Detect which cell encompasses the target text, then output its [x, y] center coordinate. 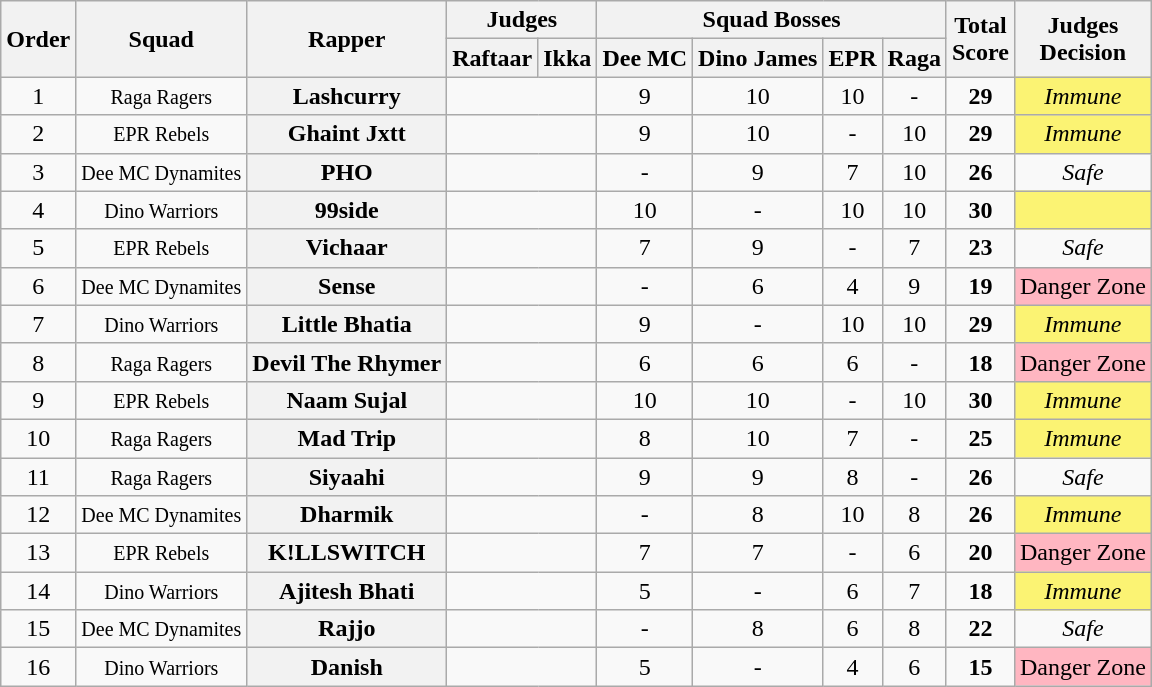
TotalScore [980, 39]
EPR [852, 58]
JudgesDecision [1082, 39]
19 [980, 286]
Danish [347, 667]
Rapper [347, 39]
Order [38, 39]
Dino James [758, 58]
K!LLSWITCH [347, 553]
16 [38, 667]
Judges [522, 20]
Raftaar [492, 58]
Squad [162, 39]
Squad Bosses [772, 20]
Devil The Rhymer [347, 362]
99side [347, 210]
Ikka [568, 58]
11 [38, 477]
Ajitesh Bhati [347, 591]
22 [980, 629]
Rajjo [347, 629]
Sense [347, 286]
Little Bhatia [347, 324]
Lashcurry [347, 96]
Raga [914, 58]
1 [38, 96]
14 [38, 591]
2 [38, 134]
13 [38, 553]
3 [38, 172]
Mad Trip [347, 438]
Ghaint Jxtt [347, 134]
23 [980, 248]
Siyaahi [347, 477]
25 [980, 438]
Dee MC [645, 58]
Vichaar [347, 248]
PHO [347, 172]
20 [980, 553]
12 [38, 515]
Naam Sujal [347, 400]
Dharmik [347, 515]
